Find where the given text appears and provide that cell's center as [X, Y] coordinate. 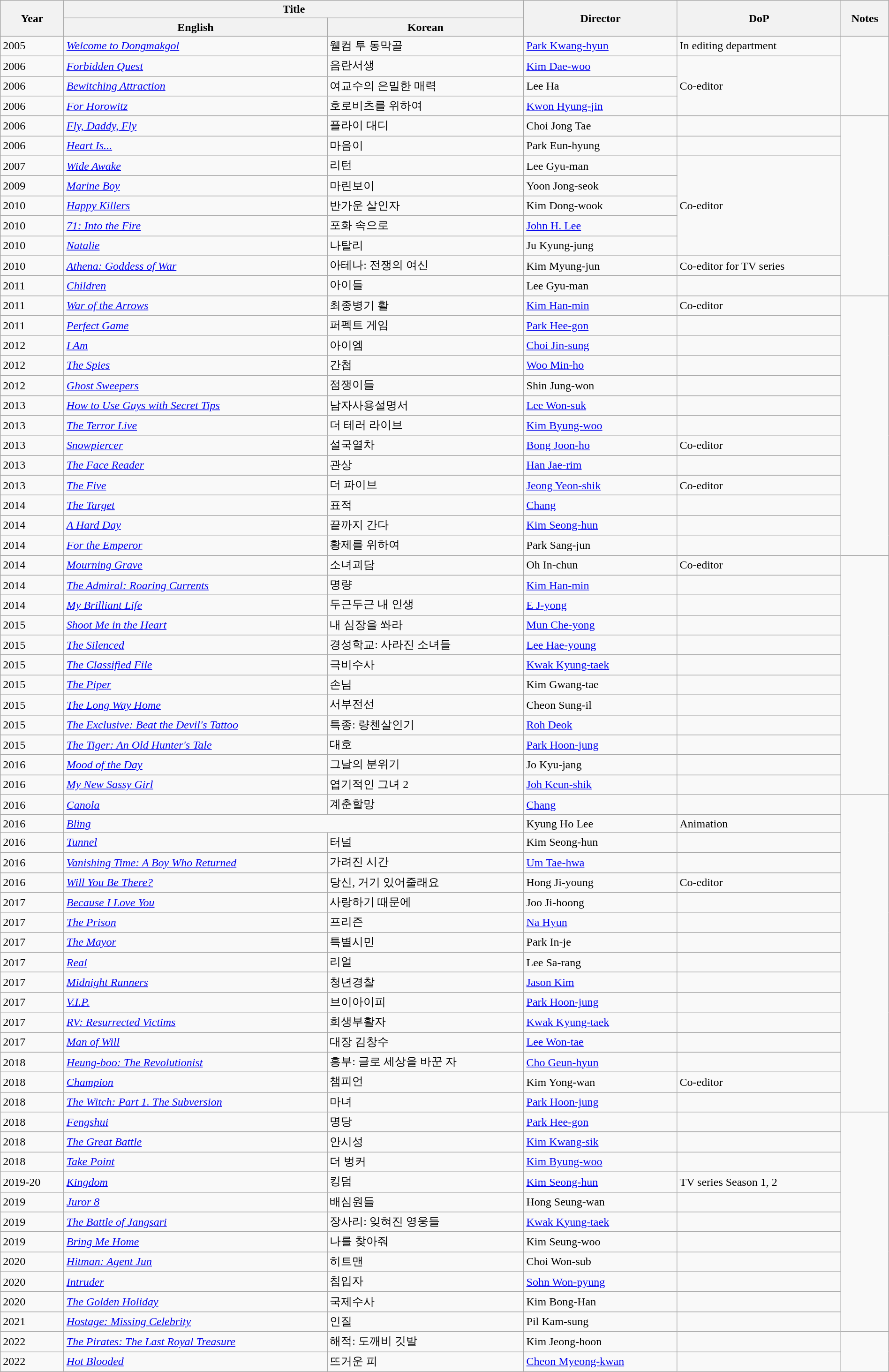
Kim Gwang-tae [600, 685]
2005 [32, 46]
프리즌 [426, 922]
Kwon Hyung-jin [600, 106]
마녀 [426, 1102]
How to Use Guys with Secret Tips [195, 405]
V.I.P. [195, 1002]
리얼 [426, 963]
Ju Kyung-jung [600, 246]
Midnight Runners [195, 982]
The Long Way Home [195, 705]
2007 [32, 166]
Lee Sa-rang [600, 963]
Cheon Myeong-kwan [600, 1362]
Jeong Yeon-shik [600, 485]
Hot Blooded [195, 1362]
황제를 위하여 [426, 545]
Animation [759, 824]
아이엠 [426, 345]
특별시민 [426, 943]
Bring Me Home [195, 1242]
Heung-boo: The Revolutionist [195, 1062]
The Target [195, 506]
남자사용설명서 [426, 405]
In editing department [759, 46]
엽기적인 그녀 2 [426, 785]
The Silenced [195, 645]
Tunnel [195, 842]
소녀괴담 [426, 566]
웰컴 투 동막골 [426, 46]
Snowpiercer [195, 446]
The Pirates: The Last Royal Treasure [195, 1342]
음란서생 [426, 66]
Lee Ha [600, 86]
관상 [426, 465]
Korean [426, 27]
아테나: 전쟁의 여신 [426, 265]
Kim Jeong-hoon [600, 1342]
Real [195, 963]
The Battle of Jangsari [195, 1222]
두근두근 내 인생 [426, 605]
TV series Season 1, 2 [759, 1182]
Bong Joon-ho [600, 446]
국제수사 [426, 1302]
Because I Love You [195, 902]
71: Into the Fire [195, 226]
Sohn Won-pyung [600, 1281]
Bewitching Attraction [195, 86]
Choi Won-sub [600, 1262]
흥부: 글로 세상을 바꾼 자 [426, 1062]
Children [195, 286]
Oh In-chun [600, 566]
여교수의 은밀한 매력 [426, 86]
Kim Kwang-sik [600, 1142]
해적: 도깨비 깃발 [426, 1342]
The Classified File [195, 665]
나를 찾아줘 [426, 1242]
Kim Bong-Han [600, 1302]
Kim Myung-jun [600, 265]
Kim Dong-wook [600, 205]
2021 [32, 1322]
Park In-je [600, 943]
Kim Dae-woo [600, 66]
Fly, Daddy, Fly [195, 126]
침입자 [426, 1281]
대장 김창수 [426, 1042]
배심원들 [426, 1202]
Hostage: Missing Celebrity [195, 1322]
Ghost Sweepers [195, 386]
Intruder [195, 1281]
명당 [426, 1122]
플라이 대디 [426, 126]
The Tiger: An Old Hunter's Tale [195, 745]
내 심장을 쏴라 [426, 625]
RV: Resurrected Victims [195, 1023]
Shin Jung-won [600, 386]
The Witch: Part 1. The Subversion [195, 1102]
안시성 [426, 1142]
대호 [426, 745]
The Five [195, 485]
Bling [294, 824]
Co-editor for TV series [759, 265]
Na Hyun [600, 922]
Woo Min-ho [600, 366]
극비수사 [426, 665]
마음이 [426, 146]
The Admiral: Roaring Currents [195, 585]
For Horowitz [195, 106]
Joh Keun-shik [600, 785]
Cheon Sung-il [600, 705]
Park Sang-jun [600, 545]
Kim Seung-woo [600, 1242]
War of the Arrows [195, 306]
사랑하기 때문에 [426, 902]
Yoon Jong-seok [600, 186]
Natalie [195, 246]
더 테러 라이브 [426, 426]
Title [294, 9]
The Golden Holiday [195, 1302]
Kyung Ho Lee [600, 824]
장사리: 잊혀진 영웅들 [426, 1222]
Mood of the Day [195, 765]
Choi Jin-sung [600, 345]
For the Emperor [195, 545]
Choi Jong Tae [600, 126]
Perfect Game [195, 326]
Hong Seung-wan [600, 1202]
Take Point [195, 1162]
인질 [426, 1322]
점쟁이들 [426, 386]
Pil Kam-sung [600, 1322]
청년경찰 [426, 982]
반가운 살인자 [426, 205]
Vanishing Time: A Boy Who Returned [195, 862]
The Mayor [195, 943]
Park Eun-hyung [600, 146]
Joo Ji-hoong [600, 902]
호로비츠를 위하여 [426, 106]
The Prison [195, 922]
Kingdom [195, 1182]
Year [32, 18]
서부전선 [426, 705]
My New Sassy Girl [195, 785]
Lee Won-suk [600, 405]
I Am [195, 345]
Marine Boy [195, 186]
뜨거운 피 [426, 1362]
리턴 [426, 166]
Um Tae-hwa [600, 862]
Roh Deok [600, 725]
Athena: Goddess of War [195, 265]
가려진 시간 [426, 862]
최종병기 활 [426, 306]
Champion [195, 1083]
Notes [865, 18]
Kim Yong-wan [600, 1083]
My Brilliant Life [195, 605]
손님 [426, 685]
아이들 [426, 286]
설국열차 [426, 446]
Jo Kyu-jang [600, 765]
마린보이 [426, 186]
챔피언 [426, 1083]
Juror 8 [195, 1202]
The Piper [195, 685]
Heart Is... [195, 146]
표적 [426, 506]
명량 [426, 585]
그날의 분위기 [426, 765]
Man of Will [195, 1042]
브이아이피 [426, 1002]
킹덤 [426, 1182]
Shoot Me in the Heart [195, 625]
Mourning Grave [195, 566]
나탈리 [426, 246]
Wide Awake [195, 166]
Hitman: Agent Jun [195, 1262]
히트맨 [426, 1262]
The Great Battle [195, 1142]
Han Jae-rim [600, 465]
끝까지 간다 [426, 525]
Happy Killers [195, 205]
The Face Reader [195, 465]
경성학교: 사라진 소녀들 [426, 645]
Hong Ji-young [600, 883]
Jason Kim [600, 982]
Canola [195, 805]
희생부활자 [426, 1023]
The Exclusive: Beat the Devil's Tattoo [195, 725]
포화 속으로 [426, 226]
2009 [32, 186]
The Terror Live [195, 426]
Welcome to Dongmakgol [195, 46]
Will You Be There? [195, 883]
English [195, 27]
E J-yong [600, 605]
A Hard Day [195, 525]
Mun Che-yong [600, 625]
DoP [759, 18]
더 벙커 [426, 1162]
2019-20 [32, 1182]
퍼펙트 게임 [426, 326]
Director [600, 18]
특종: 량첸살인기 [426, 725]
Forbidden Quest [195, 66]
Fengshui [195, 1122]
Park Kwang-hyun [600, 46]
John H. Lee [600, 226]
더 파이브 [426, 485]
Cho Geun-hyun [600, 1062]
Lee Hae-young [600, 645]
Lee Won-tae [600, 1042]
간첩 [426, 366]
당신, 거기 있어줄래요 [426, 883]
터널 [426, 842]
계춘할망 [426, 805]
The Spies [195, 366]
